Capture the cell that displays the provided text and extract its [X, Y] central coordinate. 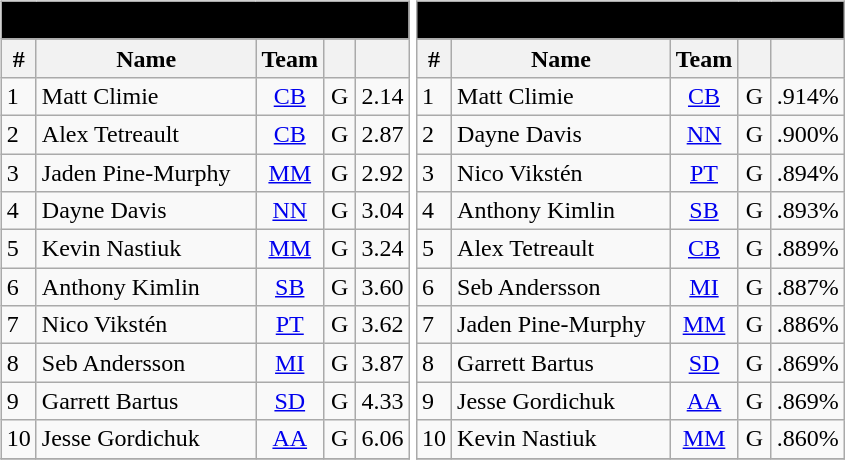
.889% [808, 249]
.887% [808, 287]
.894% [808, 173]
.893% [808, 211]
2.14 [382, 96]
3.87 [382, 363]
3.24 [382, 249]
.860% [808, 439]
2.92 [382, 173]
3.60 [382, 287]
Goals against average [205, 20]
3.62 [382, 325]
.886% [808, 325]
3.04 [382, 211]
2.87 [382, 134]
.914% [808, 96]
Save percentage [631, 20]
4.33 [382, 401]
6.06 [382, 439]
.900% [808, 134]
